Capture the cell that displays the provided text and extract its [X, Y] central coordinate. 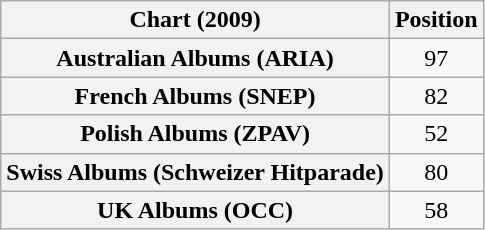
58 [436, 210]
French Albums (SNEP) [196, 96]
Polish Albums (ZPAV) [196, 134]
Chart (2009) [196, 20]
UK Albums (OCC) [196, 210]
52 [436, 134]
80 [436, 172]
Position [436, 20]
82 [436, 96]
97 [436, 58]
Swiss Albums (Schweizer Hitparade) [196, 172]
Australian Albums (ARIA) [196, 58]
